Output the (X, Y) coordinate of the center of the cell containing the given text.  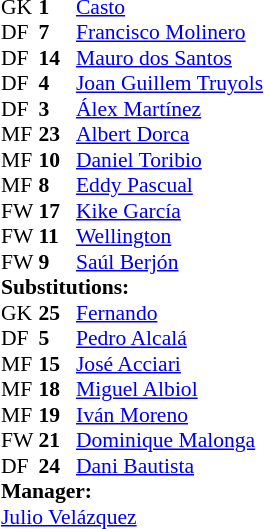
14 (57, 58)
Albert Dorca (170, 135)
7 (57, 33)
Fernando (170, 313)
Manager: (132, 491)
GK (20, 313)
10 (57, 160)
Miguel Albiol (170, 389)
17 (57, 211)
5 (57, 339)
José Acciari (170, 364)
Mauro dos Santos (170, 58)
Wellington (170, 237)
3 (57, 109)
Dominique Malonga (170, 441)
Dani Bautista (170, 466)
19 (57, 415)
11 (57, 237)
23 (57, 135)
18 (57, 389)
Daniel Toribio (170, 160)
Iván Moreno (170, 415)
Eddy Pascual (170, 185)
Pedro Alcalá (170, 339)
Joan Guillem Truyols (170, 83)
24 (57, 466)
15 (57, 364)
8 (57, 185)
Saúl Berjón (170, 262)
4 (57, 83)
Francisco Molinero (170, 33)
9 (57, 262)
Kike García (170, 211)
Substitutions: (132, 287)
Álex Martínez (170, 109)
25 (57, 313)
21 (57, 441)
